Capture the cell that displays the provided text and extract its (X, Y) central coordinate. 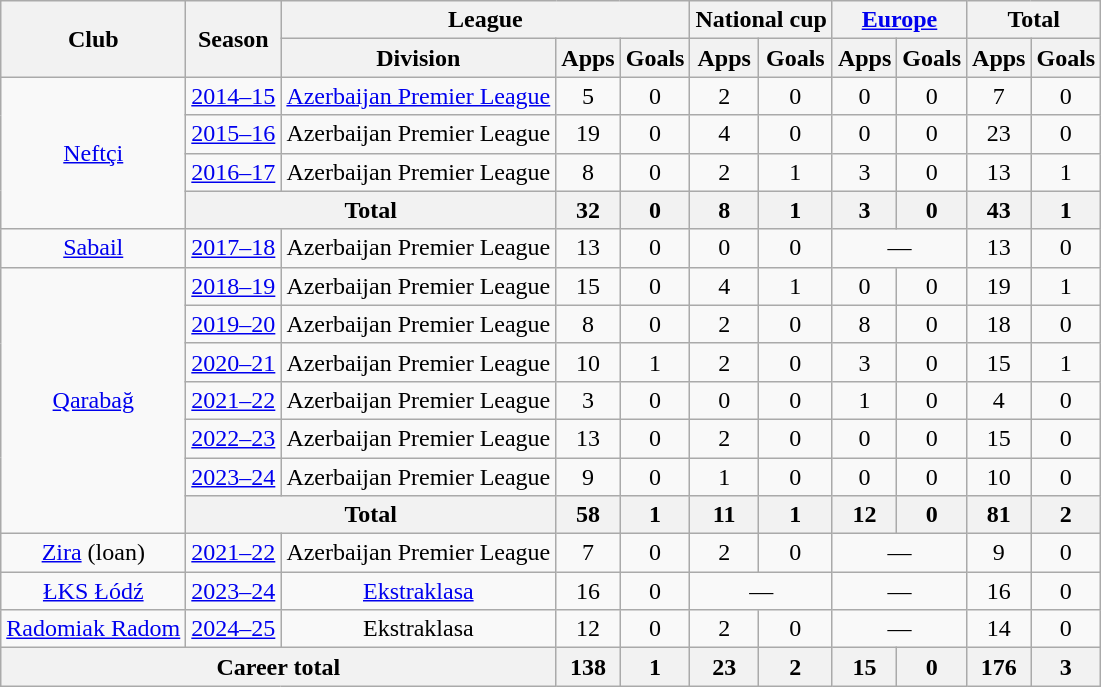
43 (999, 210)
2017–18 (234, 248)
2022–23 (234, 438)
Division (418, 58)
Sabail (94, 248)
81 (999, 515)
Zira (loan) (94, 553)
National cup (761, 20)
Club (94, 39)
League (486, 20)
Qarabağ (94, 400)
58 (588, 515)
176 (999, 667)
2015–16 (234, 134)
Season (234, 39)
Neftçi (94, 153)
138 (588, 667)
ŁKS Łódź (94, 591)
11 (724, 515)
32 (588, 210)
2018–19 (234, 286)
2024–25 (234, 629)
2016–17 (234, 172)
2020–21 (234, 362)
Career total (278, 667)
Radomiak Radom (94, 629)
2014–15 (234, 96)
14 (999, 629)
2019–20 (234, 324)
5 (588, 96)
Europe (899, 20)
18 (999, 324)
